Search for the cell housing the specified text and yield its (X, Y) center coordinate. 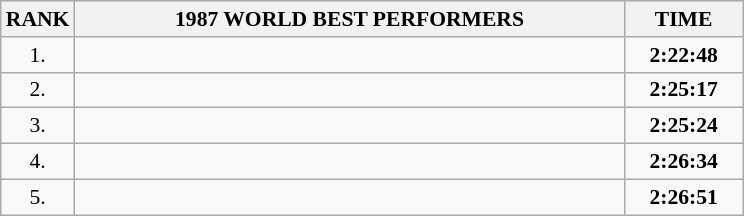
2:25:17 (684, 90)
5. (38, 197)
2:22:48 (684, 55)
TIME (684, 19)
2:26:34 (684, 162)
2. (38, 90)
RANK (38, 19)
2:26:51 (684, 197)
3. (38, 126)
2:25:24 (684, 126)
1. (38, 55)
4. (38, 162)
1987 WORLD BEST PERFORMERS (349, 19)
